Locate the cell with the specified text and output its [x, y] center coordinate. 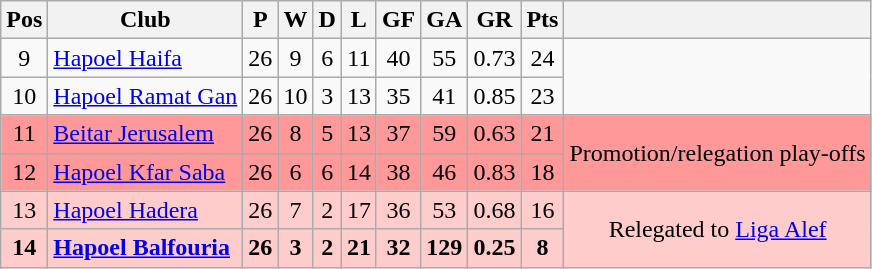
40 [398, 58]
7 [296, 210]
129 [444, 248]
Hapoel Balfouria [146, 248]
0.68 [494, 210]
41 [444, 96]
Club [146, 20]
D [327, 20]
W [296, 20]
59 [444, 134]
38 [398, 172]
55 [444, 58]
24 [542, 58]
Hapoel Kfar Saba [146, 172]
L [358, 20]
Promotion/relegation play-offs [718, 153]
Pts [542, 20]
Hapoel Hadera [146, 210]
Relegated to Liga Alef [718, 229]
12 [24, 172]
GR [494, 20]
GA [444, 20]
P [260, 20]
32 [398, 248]
35 [398, 96]
16 [542, 210]
36 [398, 210]
0.25 [494, 248]
37 [398, 134]
53 [444, 210]
GF [398, 20]
Hapoel Haifa [146, 58]
0.73 [494, 58]
Hapoel Ramat Gan [146, 96]
0.85 [494, 96]
46 [444, 172]
Beitar Jerusalem [146, 134]
23 [542, 96]
5 [327, 134]
18 [542, 172]
17 [358, 210]
0.83 [494, 172]
Pos [24, 20]
0.63 [494, 134]
